Locate the cell with the specified text and output its (x, y) center coordinate. 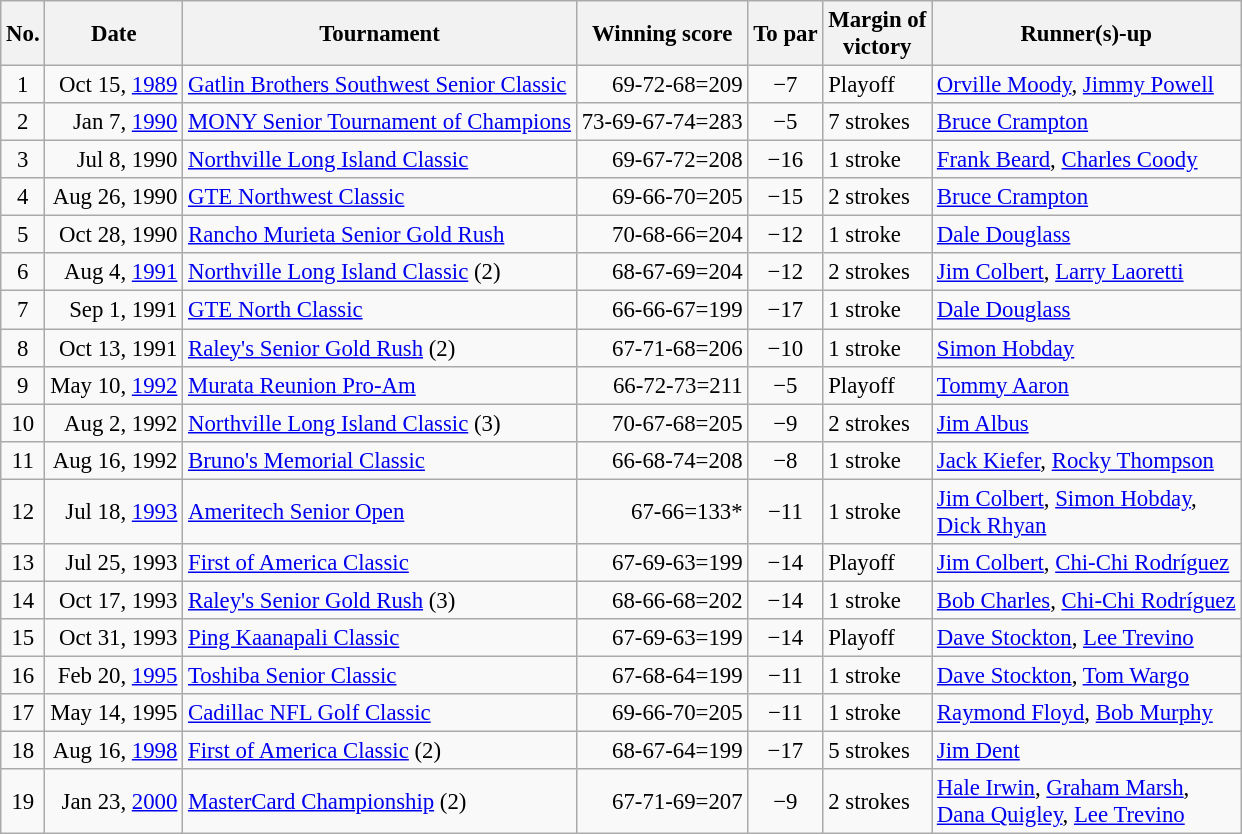
May 10, 1992 (114, 385)
Jim Colbert, Simon Hobday, Dick Rhyan (1086, 512)
Date (114, 34)
Runner(s)-up (1086, 34)
Tournament (380, 34)
68-67-64=199 (662, 751)
5 strokes (878, 751)
Ameritech Senior Open (380, 512)
67-71-68=206 (662, 348)
−7 (786, 85)
73-69-67-74=283 (662, 122)
2 (23, 122)
Jim Colbert, Chi-Chi Rodríguez (1086, 563)
Jim Albus (1086, 423)
13 (23, 563)
−8 (786, 460)
9 (23, 385)
May 14, 1995 (114, 713)
Aug 16, 1992 (114, 460)
−10 (786, 348)
No. (23, 34)
4 (23, 197)
First of America Classic (380, 563)
Jan 23, 2000 (114, 802)
Dave Stockton, Tom Wargo (1086, 675)
12 (23, 512)
First of America Classic (2) (380, 751)
67-71-69=207 (662, 802)
Feb 20, 1995 (114, 675)
7 (23, 310)
Oct 28, 1990 (114, 235)
−15 (786, 197)
Orville Moody, Jimmy Powell (1086, 85)
MONY Senior Tournament of Champions (380, 122)
Jack Kiefer, Rocky Thompson (1086, 460)
MasterCard Championship (2) (380, 802)
Aug 4, 1991 (114, 273)
Margin ofvictory (878, 34)
67-68-64=199 (662, 675)
Oct 17, 1993 (114, 600)
Ping Kaanapali Classic (380, 638)
Northville Long Island Classic (3) (380, 423)
Jan 7, 1990 (114, 122)
−16 (786, 160)
16 (23, 675)
68-67-69=204 (662, 273)
Northville Long Island Classic (380, 160)
Murata Reunion Pro-Am (380, 385)
69-67-72=208 (662, 160)
3 (23, 160)
68-66-68=202 (662, 600)
19 (23, 802)
Gatlin Brothers Southwest Senior Classic (380, 85)
7 strokes (878, 122)
70-67-68=205 (662, 423)
Jim Dent (1086, 751)
Bruno's Memorial Classic (380, 460)
Northville Long Island Classic (2) (380, 273)
Jul 25, 1993 (114, 563)
Hale Irwin, Graham Marsh, Dana Quigley, Lee Trevino (1086, 802)
69-72-68=209 (662, 85)
Jim Colbert, Larry Laoretti (1086, 273)
Oct 13, 1991 (114, 348)
Cadillac NFL Golf Classic (380, 713)
70-68-66=204 (662, 235)
5 (23, 235)
Rancho Murieta Senior Gold Rush (380, 235)
Aug 26, 1990 (114, 197)
18 (23, 751)
66-72-73=211 (662, 385)
67-66=133* (662, 512)
Aug 16, 1998 (114, 751)
Frank Beard, Charles Coody (1086, 160)
Raley's Senior Gold Rush (2) (380, 348)
Raley's Senior Gold Rush (3) (380, 600)
Winning score (662, 34)
To par (786, 34)
15 (23, 638)
Toshiba Senior Classic (380, 675)
6 (23, 273)
Simon Hobday (1086, 348)
17 (23, 713)
Sep 1, 1991 (114, 310)
Jul 8, 1990 (114, 160)
Tommy Aaron (1086, 385)
14 (23, 600)
Dave Stockton, Lee Trevino (1086, 638)
Aug 2, 1992 (114, 423)
GTE Northwest Classic (380, 197)
11 (23, 460)
Oct 15, 1989 (114, 85)
66-68-74=208 (662, 460)
Jul 18, 1993 (114, 512)
GTE North Classic (380, 310)
Oct 31, 1993 (114, 638)
10 (23, 423)
8 (23, 348)
1 (23, 85)
Raymond Floyd, Bob Murphy (1086, 713)
66-66-67=199 (662, 310)
Bob Charles, Chi-Chi Rodríguez (1086, 600)
